Pinpoint the cell where the given text exists, returning its (X, Y) midpoint coordinate. 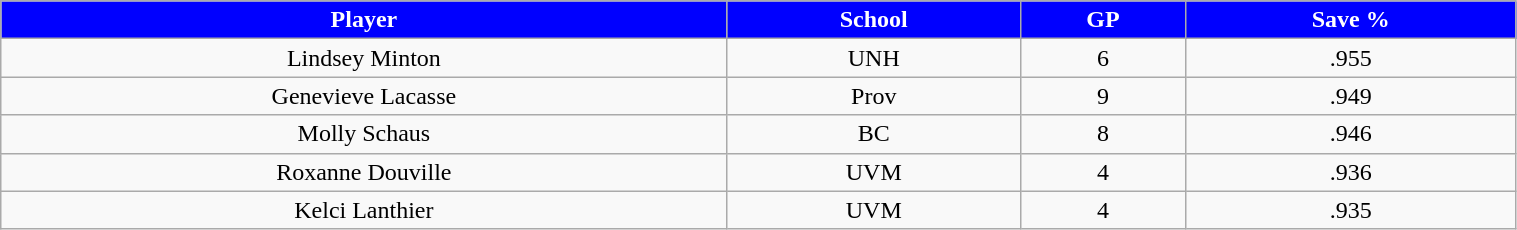
Prov (874, 96)
UNH (874, 58)
Roxanne Douville (364, 172)
9 (1104, 96)
Kelci Lanthier (364, 210)
Molly Schaus (364, 134)
.935 (1350, 210)
Save % (1350, 20)
6 (1104, 58)
8 (1104, 134)
Lindsey Minton (364, 58)
.936 (1350, 172)
BC (874, 134)
.949 (1350, 96)
.946 (1350, 134)
GP (1104, 20)
School (874, 20)
Genevieve Lacasse (364, 96)
.955 (1350, 58)
Player (364, 20)
